Find where the given text appears and provide that cell's center as [X, Y] coordinate. 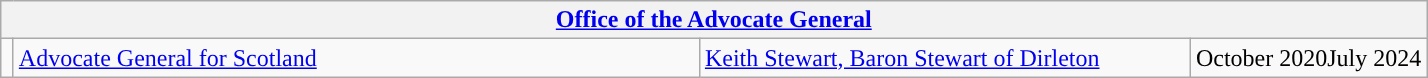
Keith Stewart, Baron Stewart of Dirleton [944, 58]
Advocate General for Scotland [356, 58]
October 2020July 2024 [1308, 58]
Office of the Advocate General [714, 20]
